Determine the (x, y) coordinate at the center of the cell enclosing the given text.  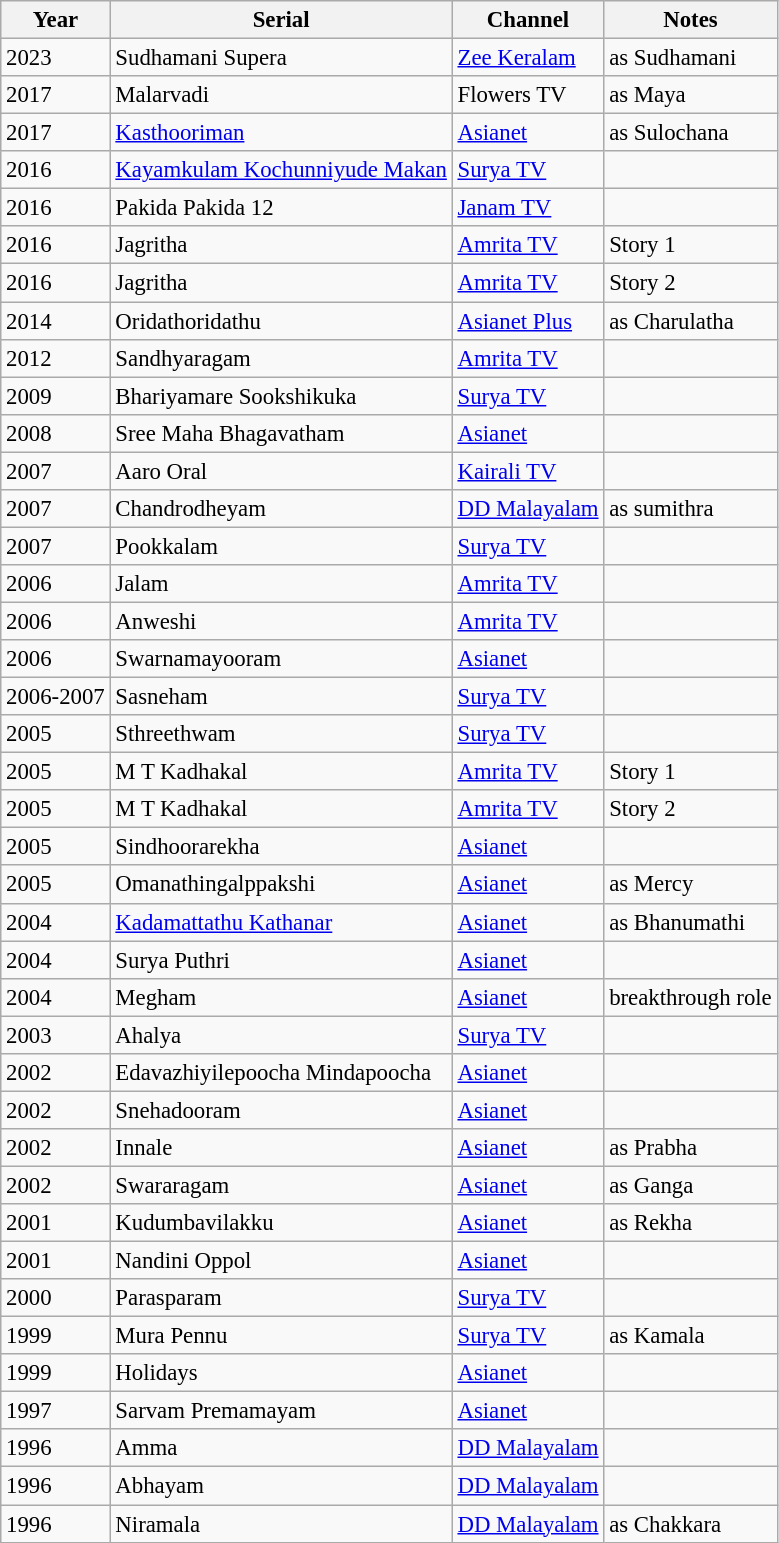
Pookkalam (281, 546)
Sthreethwam (281, 734)
Bhariyamare Sookshikuka (281, 396)
as Prabha (690, 1148)
Abhayam (281, 1486)
Sandhyaragam (281, 358)
Kasthooriman (281, 133)
Swararagam (281, 1185)
Kadamattathu Kathanar (281, 922)
as Maya (690, 95)
Parasparam (281, 1298)
as Ganga (690, 1185)
Nandini Oppol (281, 1261)
Flowers TV (528, 95)
Anweshi (281, 621)
Megham (281, 997)
Asianet Plus (528, 321)
as Sudhamani (690, 58)
2006-2007 (56, 697)
breakthrough role (690, 997)
as sumithra (690, 509)
Janam TV (528, 208)
Kudumbavilakku (281, 1223)
as Sulochana (690, 133)
as Bhanumathi (690, 922)
2012 (56, 358)
2000 (56, 1298)
Channel (528, 20)
Aaro Oral (281, 471)
Ahalya (281, 1035)
Jalam (281, 584)
Year (56, 20)
Swarnamayooram (281, 659)
2003 (56, 1035)
as Charulatha (690, 321)
Sree Maha Bhagavatham (281, 433)
Sarvam Premamayam (281, 1411)
Chandrodheyam (281, 509)
Pakida Pakida 12 (281, 208)
as Chakkara (690, 1524)
Serial (281, 20)
2014 (56, 321)
Zee Keralam (528, 58)
2008 (56, 433)
as Rekha (690, 1223)
Oridathoridathu (281, 321)
Holidays (281, 1373)
as Mercy (690, 885)
as Kamala (690, 1336)
Sudhamani Supera (281, 58)
Notes (690, 20)
2023 (56, 58)
2009 (56, 396)
Niramala (281, 1524)
Edavazhiyilepoocha Mindapoocha (281, 1073)
Omanathingalppakshi (281, 885)
Kayamkulam Kochunniyude Makan (281, 170)
Mura Pennu (281, 1336)
Surya Puthri (281, 960)
Sasneham (281, 697)
Malarvadi (281, 95)
Snehadooram (281, 1110)
Kairali TV (528, 471)
Amma (281, 1449)
Innale (281, 1148)
Sindhoorarekha (281, 847)
1997 (56, 1411)
